For the text-containing cell, return its midpoint in (x, y) coordinate format. 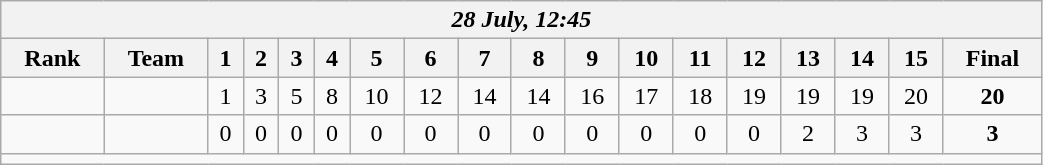
6 (431, 58)
7 (485, 58)
Rank (52, 58)
16 (592, 96)
13 (808, 58)
18 (700, 96)
28 July, 12:45 (522, 20)
9 (592, 58)
Final (992, 58)
11 (700, 58)
Team (156, 58)
4 (332, 58)
15 (916, 58)
17 (646, 96)
